Output the (x, y) coordinate of the center of the cell containing the given text.  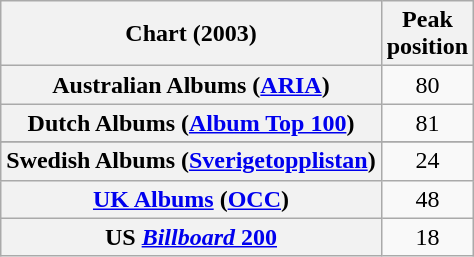
Australian Albums (ARIA) (191, 85)
US Billboard 200 (191, 237)
Peakposition (427, 34)
80 (427, 85)
UK Albums (OCC) (191, 199)
81 (427, 123)
48 (427, 199)
Chart (2003) (191, 34)
24 (427, 161)
Dutch Albums (Album Top 100) (191, 123)
18 (427, 237)
Swedish Albums (Sverigetopplistan) (191, 161)
